Return the (x, y) coordinate for the center point of the cell that contains the specified text.  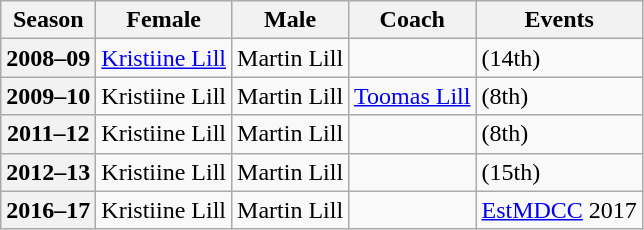
2012–13 (48, 172)
2008–09 (48, 58)
Season (48, 20)
(14th) (559, 58)
Events (559, 20)
2009–10 (48, 96)
Toomas Lill (412, 96)
(15th) (559, 172)
EstMDCC 2017 (559, 210)
Coach (412, 20)
Male (290, 20)
Female (164, 20)
2016–17 (48, 210)
2011–12 (48, 134)
